From the cell containing the given text, extract its center point as (x, y) coordinate. 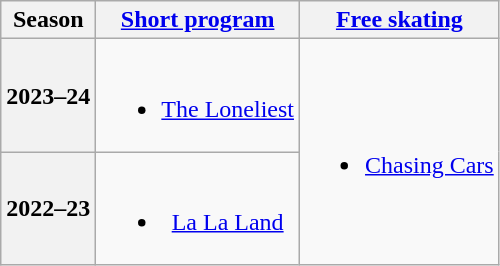
The Loneliest (198, 96)
Chasing Cars (400, 152)
2023–24 (48, 96)
Season (48, 20)
Short program (198, 20)
La La Land (198, 208)
Free skating (400, 20)
2022–23 (48, 208)
